Extract the (X, Y) coordinate from the center of the cell holding the provided text.  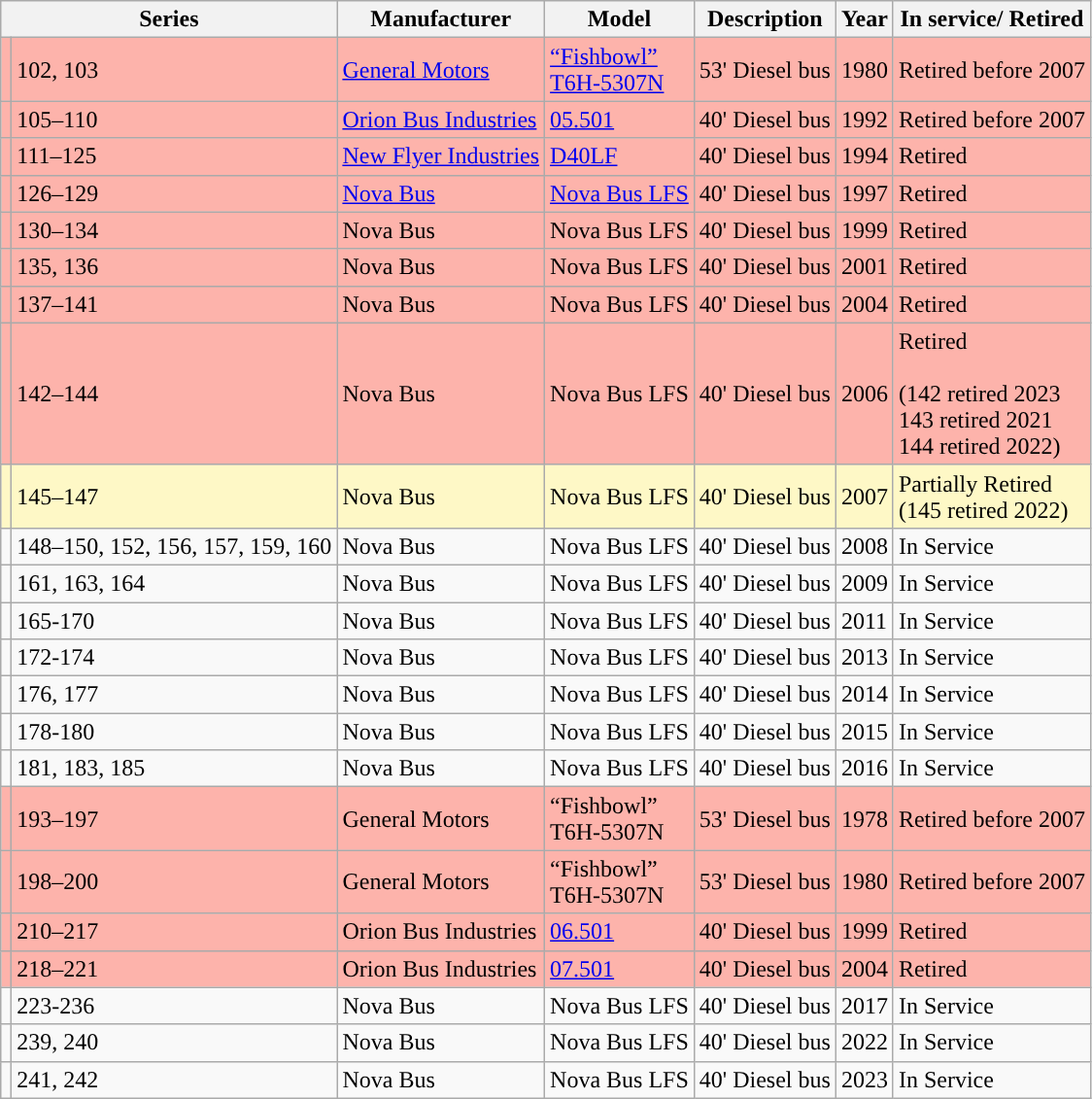
2017 (865, 1006)
New Flyer Industries (441, 156)
2009 (865, 583)
2014 (865, 695)
178-180 (175, 732)
2006 (865, 394)
161, 163, 164 (175, 583)
Description (765, 19)
1992 (865, 120)
1978 (865, 818)
Series (169, 19)
198–200 (175, 882)
135, 136 (175, 267)
1997 (865, 193)
130–134 (175, 230)
142–144 (175, 394)
2015 (865, 732)
126–129 (175, 193)
2022 (865, 1043)
223-236 (175, 1006)
241, 242 (175, 1080)
05.501 (620, 120)
Year (865, 19)
210–217 (175, 932)
06.501 (620, 932)
218–221 (175, 969)
137–141 (175, 304)
172-174 (175, 658)
239, 240 (175, 1043)
Model (620, 19)
2016 (865, 769)
2013 (865, 658)
148–150, 152, 156, 157, 159, 160 (175, 546)
D40LF (620, 156)
111–125 (175, 156)
181, 183, 185 (175, 769)
Manufacturer (441, 19)
193–197 (175, 818)
105–110 (175, 120)
Partially Retired(145 retired 2022) (991, 496)
2023 (865, 1080)
07.501 (620, 969)
2011 (865, 621)
2001 (865, 267)
165-170 (175, 621)
1994 (865, 156)
102, 103 (175, 70)
In service/ Retired (991, 19)
176, 177 (175, 695)
2007 (865, 496)
Retired(142 retired 2023 143 retired 2021 144 retired 2022) (991, 394)
2008 (865, 546)
145–147 (175, 496)
